Return the (x, y) coordinate for the center point of the cell that contains the specified text.  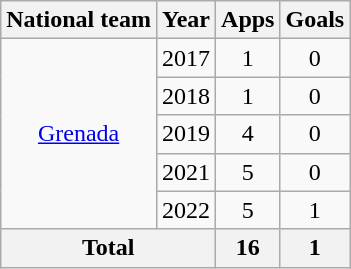
16 (248, 248)
2018 (186, 96)
4 (248, 134)
Grenada (79, 134)
Apps (248, 20)
Year (186, 20)
2022 (186, 210)
Goals (315, 20)
2021 (186, 172)
2019 (186, 134)
Total (108, 248)
National team (79, 20)
2017 (186, 58)
